Provide the [X, Y] coordinate of the cell's center where the given text is located.  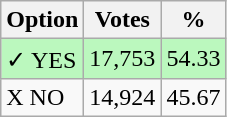
45.67 [194, 97]
Votes [122, 20]
14,924 [122, 97]
✓ YES [42, 59]
54.33 [194, 59]
% [194, 20]
Option [42, 20]
17,753 [122, 59]
X NO [42, 97]
